Return the (x, y) coordinate for the center point of the cell that contains the specified text.  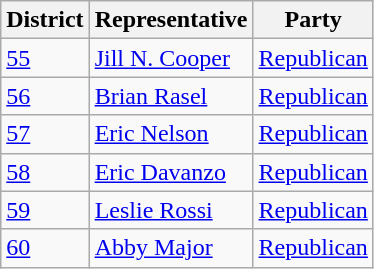
Abby Major (171, 248)
Leslie Rossi (171, 210)
56 (45, 96)
Representative (171, 20)
District (45, 20)
57 (45, 134)
Eric Nelson (171, 134)
Party (313, 20)
Jill N. Cooper (171, 58)
Brian Rasel (171, 96)
Eric Davanzo (171, 172)
55 (45, 58)
58 (45, 172)
60 (45, 248)
59 (45, 210)
